Detect which cell encompasses the target text, then output its [X, Y] center coordinate. 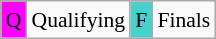
Finals [184, 20]
Qualifying [79, 20]
Q [14, 20]
F [141, 20]
